Find where the given text appears and provide that cell's center as [x, y] coordinate. 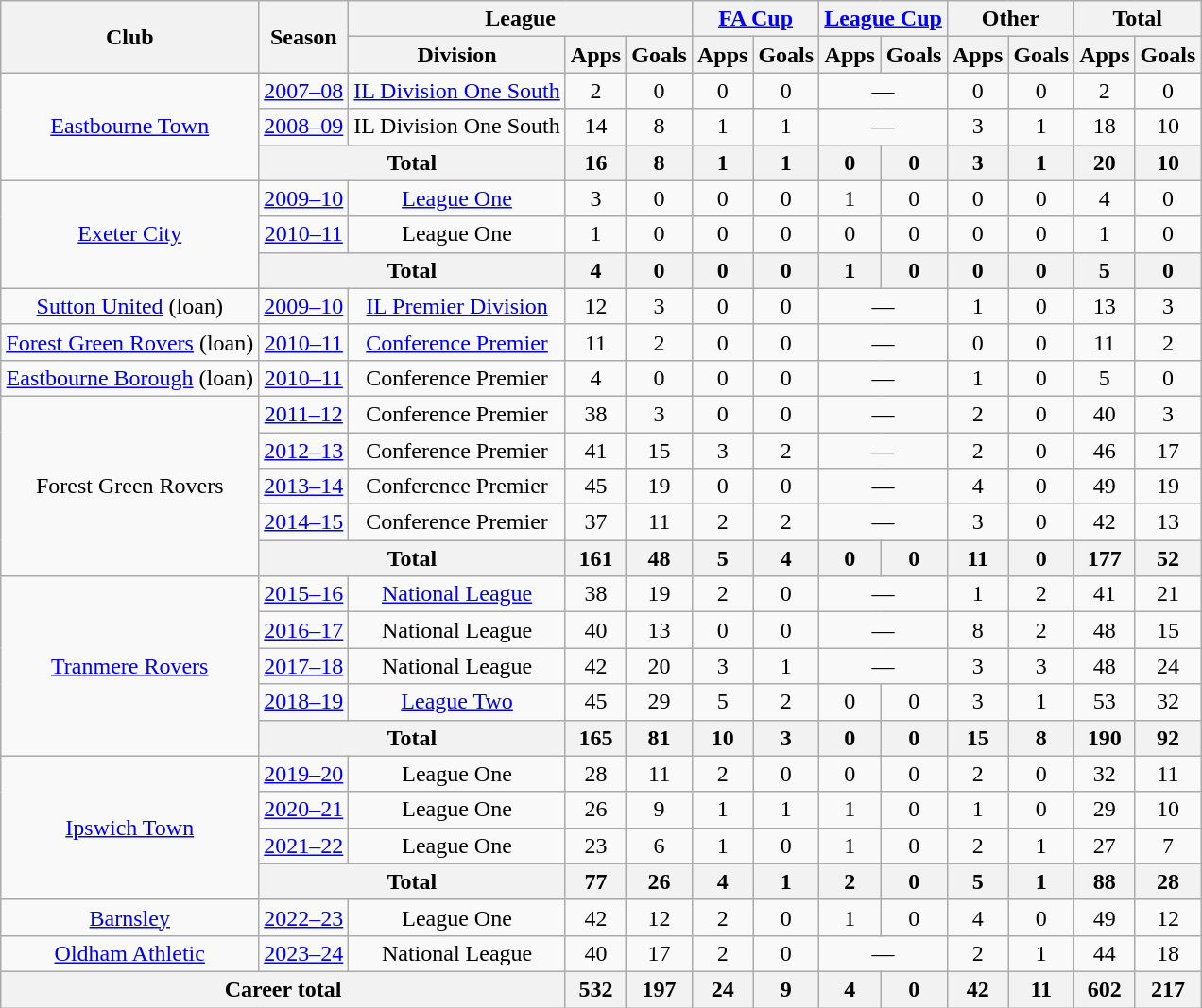
2023–24 [304, 953]
37 [595, 522]
21 [1168, 594]
165 [595, 738]
Oldham Athletic [130, 953]
Division [457, 55]
53 [1105, 702]
52 [1168, 558]
2011–12 [304, 414]
Barnsley [130, 917]
190 [1105, 738]
14 [595, 127]
77 [595, 881]
League Cup [884, 19]
217 [1168, 989]
Eastbourne Town [130, 127]
2014–15 [304, 522]
2021–22 [304, 846]
177 [1105, 558]
161 [595, 558]
44 [1105, 953]
2012–13 [304, 451]
23 [595, 846]
Forest Green Rovers (loan) [130, 342]
IL Premier Division [457, 306]
2016–17 [304, 630]
FA Cup [755, 19]
16 [595, 162]
602 [1105, 989]
Ipswich Town [130, 828]
Forest Green Rovers [130, 486]
Sutton United (loan) [130, 306]
Exeter City [130, 234]
2019–20 [304, 774]
Tranmere Rovers [130, 666]
2013–14 [304, 487]
League [521, 19]
Career total [283, 989]
Season [304, 37]
Club [130, 37]
2008–09 [304, 127]
2007–08 [304, 91]
532 [595, 989]
27 [1105, 846]
2017–18 [304, 666]
92 [1168, 738]
7 [1168, 846]
Other [1010, 19]
Eastbourne Borough (loan) [130, 378]
6 [660, 846]
2022–23 [304, 917]
2020–21 [304, 810]
2015–16 [304, 594]
2018–19 [304, 702]
League Two [457, 702]
46 [1105, 451]
81 [660, 738]
197 [660, 989]
88 [1105, 881]
